Capture the cell that displays the provided text and extract its (x, y) central coordinate. 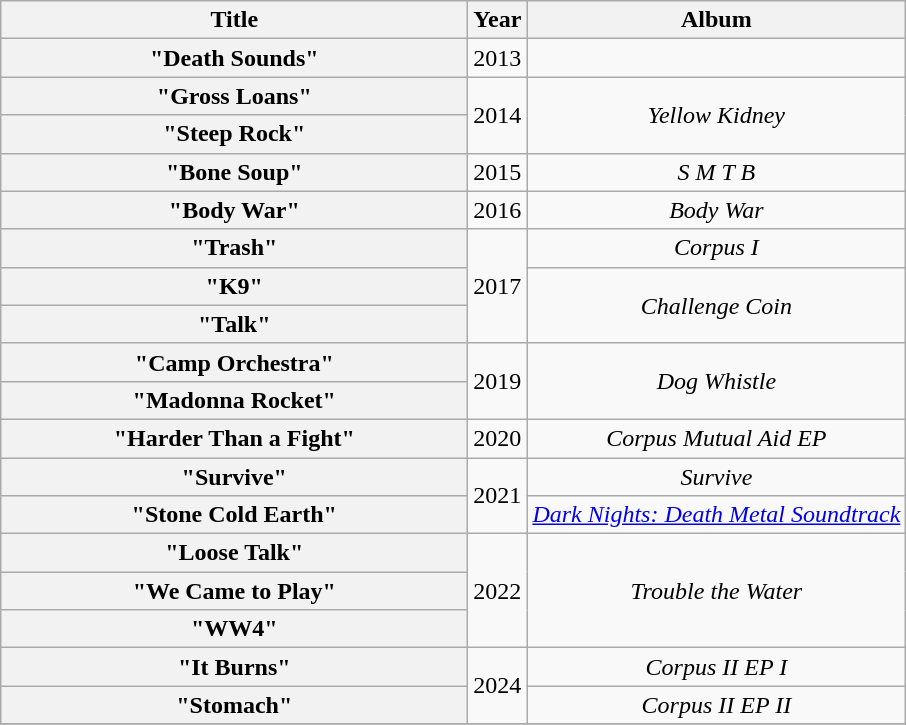
2020 (498, 438)
2021 (498, 496)
Corpus Mutual Aid EP (716, 438)
"Loose Talk" (234, 553)
"Death Sounds" (234, 58)
"It Burns" (234, 667)
Yellow Kidney (716, 115)
Album (716, 20)
"Harder Than a Fight" (234, 438)
2016 (498, 210)
"K9" (234, 286)
2015 (498, 172)
"Steep Rock" (234, 134)
2013 (498, 58)
Corpus I (716, 248)
S M T B (716, 172)
"Trash" (234, 248)
Survive (716, 477)
"Camp Orchestra" (234, 362)
"WW4" (234, 629)
Dark Nights: Death Metal Soundtrack (716, 515)
Corpus II EP II (716, 705)
2019 (498, 381)
Title (234, 20)
Dog Whistle (716, 381)
Trouble the Water (716, 591)
2022 (498, 591)
"Gross Loans" (234, 96)
"Talk" (234, 324)
Body War (716, 210)
"We Came to Play" (234, 591)
Challenge Coin (716, 305)
"Body War" (234, 210)
Corpus II EP I (716, 667)
Year (498, 20)
2017 (498, 286)
"Stone Cold Earth" (234, 515)
"Bone Soup" (234, 172)
2014 (498, 115)
"Stomach" (234, 705)
2024 (498, 686)
"Survive" (234, 477)
"Madonna Rocket" (234, 400)
